Provide the (x, y) coordinate of the cell's center where the given text is located.  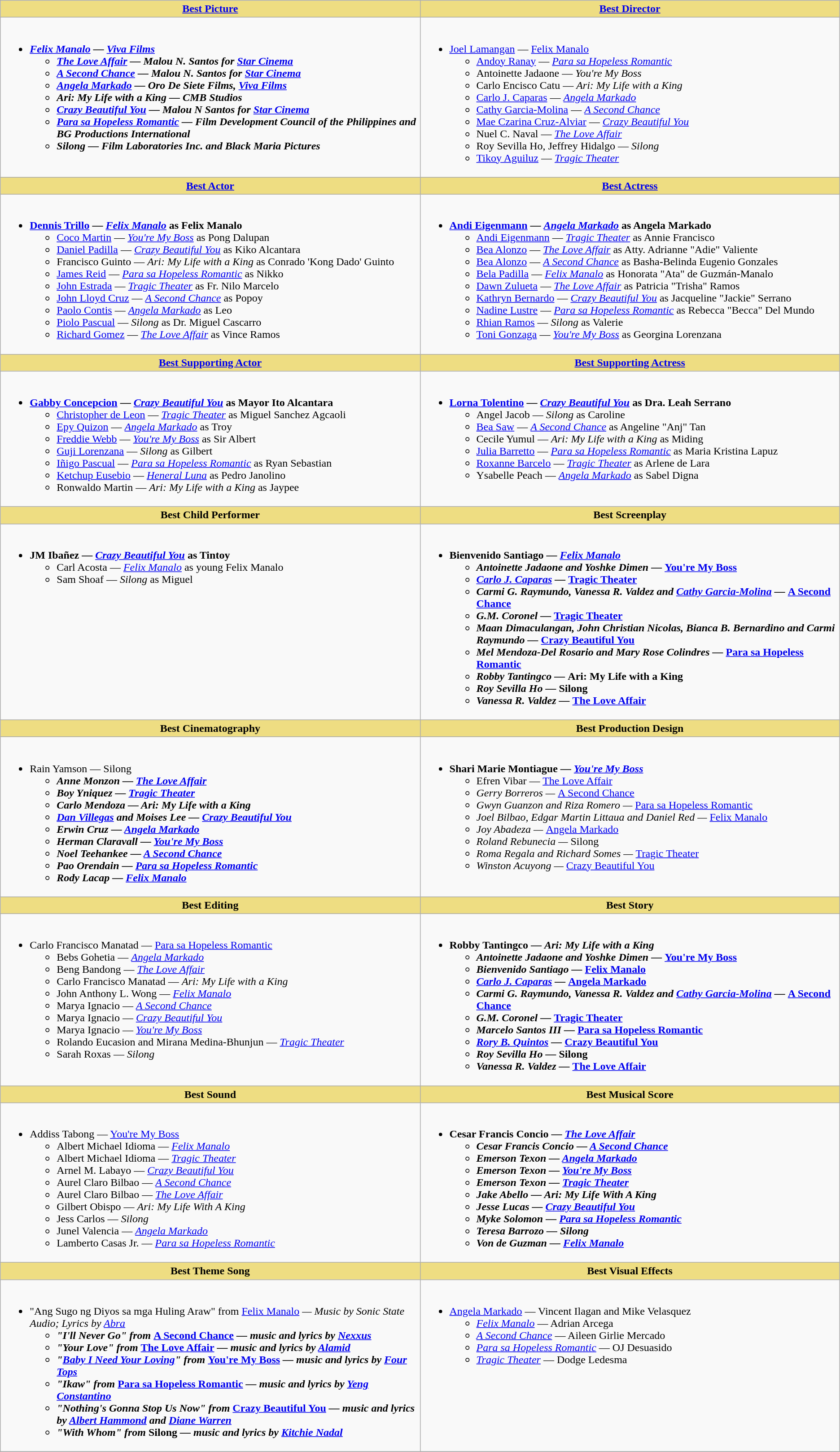
Best Supporting Actress (630, 363)
Best Visual Effects (630, 1271)
JM Ibañez — Crazy Beautiful You as TintoyCarl Acosta — Felix Manalo as young Felix ManaloSam Shoaf — Silong as Miguel (210, 622)
Best Director (630, 9)
Best Supporting Actor (210, 363)
Best Sound (210, 1094)
Best Child Performer (210, 515)
Best Musical Score (630, 1094)
Best Story (630, 905)
Best Editing (210, 905)
Best Cinematography (210, 728)
Best Actor (210, 186)
Best Screenplay (630, 515)
Best Picture (210, 9)
Best Actress (630, 186)
Best Theme Song (210, 1271)
Best Production Design (630, 728)
